Search for the cell housing the specified text and yield its [X, Y] center coordinate. 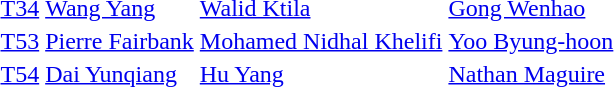
Mohamed Nidhal Khelifi [321, 41]
Pierre Fairbank [120, 41]
